Provide the [X, Y] coordinate of the cell's center where the given text is located.  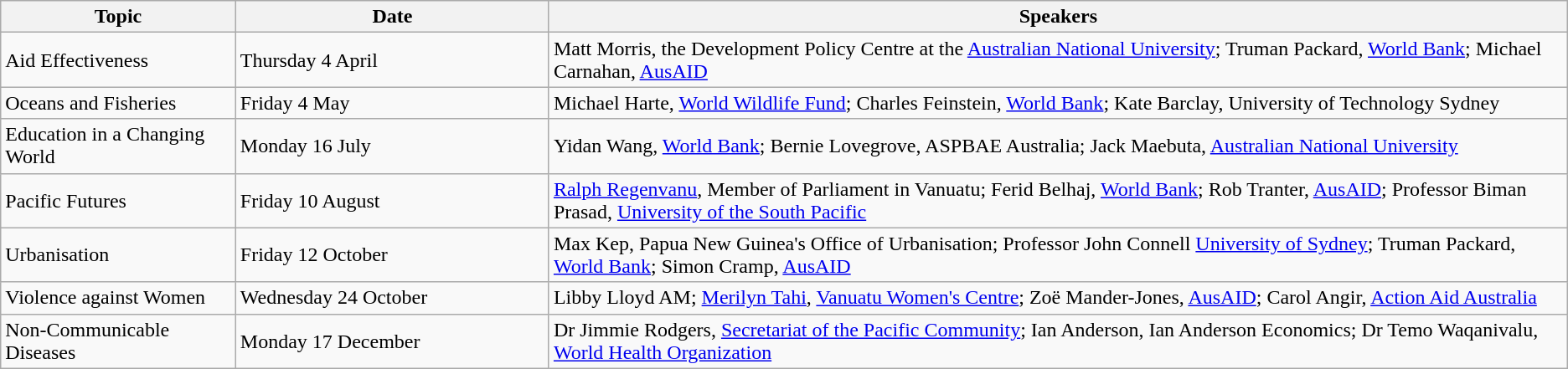
Michael Harte, World Wildlife Fund; Charles Feinstein, World Bank; Kate Barclay, University of Technology Sydney [1058, 103]
Dr Jimmie Rodgers, Secretariat of the Pacific Community; Ian Anderson, Ian Anderson Economics; Dr Temo Waqanivalu, World Health Organization [1058, 341]
Speakers [1058, 17]
Thursday 4 April [392, 60]
Friday 10 August [392, 201]
Non-Communicable Diseases [119, 341]
Max Kep, Papua New Guinea's Office of Urbanisation; Professor John Connell University of Sydney; Truman Packard, World Bank; Simon Cramp, AusAID [1058, 254]
Date [392, 17]
Libby Lloyd AM; Merilyn Tahi, Vanuatu Women's Centre; Zoë Mander-Jones, AusAID; Carol Angir, Action Aid Australia [1058, 298]
Yidan Wang, World Bank; Bernie Lovegrove, ASPBAE Australia; Jack Maebuta, Australian National University [1058, 146]
Friday 12 October [392, 254]
Matt Morris, the Development Policy Centre at the Australian National University; Truman Packard, World Bank; Michael Carnahan, AusAID [1058, 60]
Aid Effectiveness [119, 60]
Violence against Women [119, 298]
Education in a Changing World [119, 146]
Topic [119, 17]
Urbanisation [119, 254]
Oceans and Fisheries [119, 103]
Monday 16 July [392, 146]
Monday 17 December [392, 341]
Wednesday 24 October [392, 298]
Pacific Futures [119, 201]
Friday 4 May [392, 103]
